Capture the cell that displays the provided text and extract its (X, Y) central coordinate. 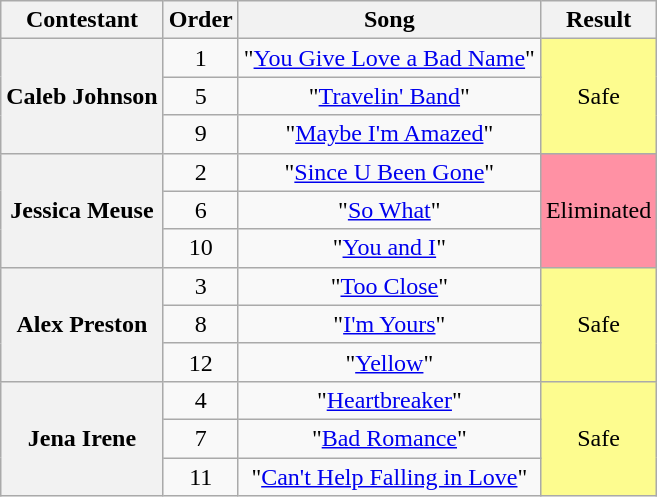
"You and I" (389, 248)
"You Give Love a Bad Name" (389, 58)
2 (200, 172)
"I'm Yours" (389, 324)
Order (200, 20)
Jessica Meuse (82, 210)
Contestant (82, 20)
Caleb Johnson (82, 96)
"Heartbreaker" (389, 400)
12 (200, 362)
5 (200, 96)
"So What" (389, 210)
"Bad Romance" (389, 438)
Jena Irene (82, 438)
"Can't Help Falling in Love" (389, 477)
6 (200, 210)
"Too Close" (389, 286)
Result (598, 20)
4 (200, 400)
"Since U Been Gone" (389, 172)
Song (389, 20)
"Travelin' Band" (389, 96)
1 (200, 58)
7 (200, 438)
8 (200, 324)
9 (200, 134)
11 (200, 477)
"Maybe I'm Amazed" (389, 134)
Alex Preston (82, 324)
10 (200, 248)
3 (200, 286)
"Yellow" (389, 362)
Eliminated (598, 210)
